Capture the cell that displays the provided text and extract its [x, y] central coordinate. 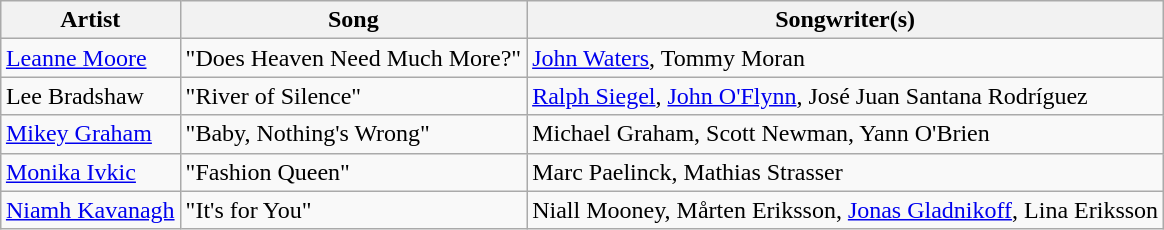
Marc Paelinck, Mathias Strasser [846, 172]
"Does Heaven Need Much More?" [354, 58]
Mikey Graham [90, 134]
"Baby, Nothing's Wrong" [354, 134]
Songwriter(s) [846, 20]
Niall Mooney, Mårten Eriksson, Jonas Gladnikoff, Lina Eriksson [846, 210]
Artist [90, 20]
Lee Bradshaw [90, 96]
Song [354, 20]
Monika Ivkic [90, 172]
"River of Silence" [354, 96]
Ralph Siegel, John O'Flynn, José Juan Santana Rodríguez [846, 96]
"It's for You" [354, 210]
Michael Graham, Scott Newman, Yann O'Brien [846, 134]
"Fashion Queen" [354, 172]
John Waters, Tommy Moran [846, 58]
Niamh Kavanagh [90, 210]
Leanne Moore [90, 58]
